Identify which cell holds the provided text, then report its [X, Y] central coordinate. 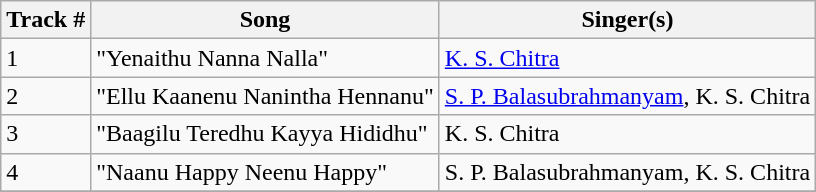
1 [46, 58]
3 [46, 134]
4 [46, 172]
"Baagilu Teredhu Kayya Hididhu" [266, 134]
"Naanu Happy Neenu Happy" [266, 172]
Track # [46, 20]
"Yenaithu Nanna Nalla" [266, 58]
Song [266, 20]
"Ellu Kaanenu Nanintha Hennanu" [266, 96]
Singer(s) [627, 20]
2 [46, 96]
